Extract the [x, y] coordinate from the center of the cell holding the provided text.  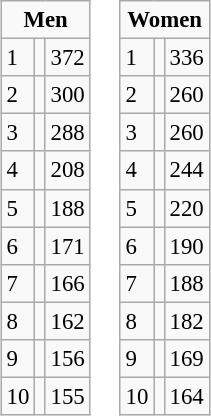
166 [68, 283]
162 [68, 321]
372 [68, 58]
190 [186, 246]
Men [46, 20]
336 [186, 58]
164 [186, 396]
155 [68, 396]
156 [68, 358]
169 [186, 358]
171 [68, 246]
300 [68, 95]
208 [68, 170]
182 [186, 321]
288 [68, 133]
220 [186, 208]
244 [186, 170]
Women [164, 20]
